Return the (X, Y) coordinate for the center point of the cell that contains the specified text.  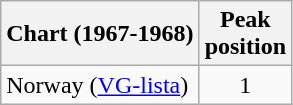
Peakposition (245, 34)
Chart (1967-1968) (100, 34)
1 (245, 85)
Norway (VG-lista) (100, 85)
